Pinpoint the cell where the given text exists, returning its (X, Y) midpoint coordinate. 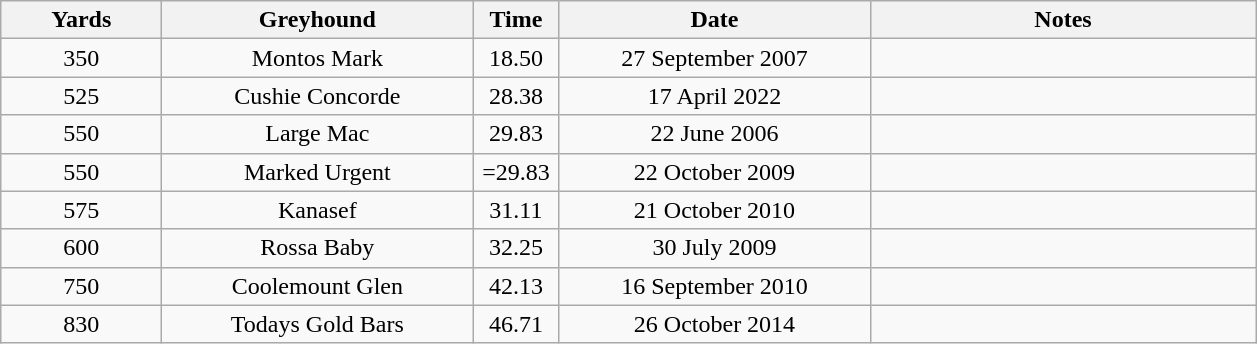
32.25 (516, 248)
27 September 2007 (714, 58)
350 (82, 58)
46.71 (516, 324)
17 April 2022 (714, 96)
30 July 2009 (714, 248)
Rossa Baby (318, 248)
750 (82, 286)
22 October 2009 (714, 172)
Kanasef (318, 210)
Coolemount Glen (318, 286)
31.11 (516, 210)
29.83 (516, 134)
Marked Urgent (318, 172)
830 (82, 324)
525 (82, 96)
Yards (82, 20)
Large Mac (318, 134)
575 (82, 210)
18.50 (516, 58)
26 October 2014 (714, 324)
Todays Gold Bars (318, 324)
Greyhound (318, 20)
Montos Mark (318, 58)
22 June 2006 (714, 134)
42.13 (516, 286)
Notes (1063, 20)
=29.83 (516, 172)
Cushie Concorde (318, 96)
600 (82, 248)
28.38 (516, 96)
Time (516, 20)
Date (714, 20)
21 October 2010 (714, 210)
16 September 2010 (714, 286)
